Pinpoint the cell where the given text exists, returning its [X, Y] midpoint coordinate. 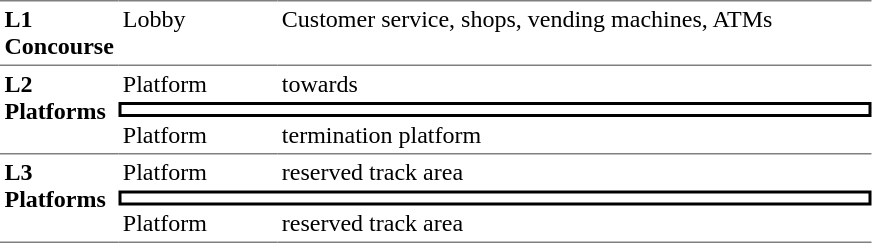
towards [574, 84]
L1Concourse [59, 33]
L3Platforms [59, 198]
Customer service, shops, vending machines, ATMs [574, 33]
Lobby [198, 33]
reserved track area [574, 172]
L2Platforms [59, 110]
termination platform [574, 136]
